Search for the cell housing the specified text and yield its [x, y] center coordinate. 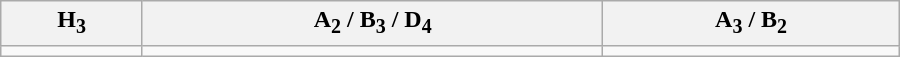
A2 / B3 / D4 [372, 23]
A3 / B2 [751, 23]
H3 [72, 23]
